Pinpoint the cell where the given text exists, returning its (X, Y) midpoint coordinate. 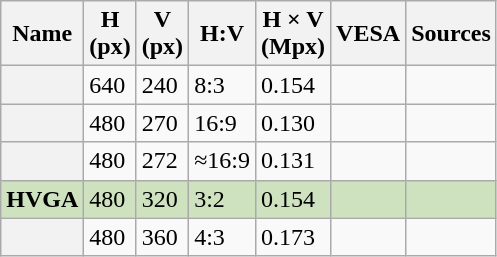
Sources (452, 34)
360 (162, 237)
0.173 (294, 237)
H(px) (110, 34)
0.130 (294, 123)
Name (42, 34)
HVGA (42, 199)
8:3 (222, 85)
272 (162, 161)
H × V(Mpx) (294, 34)
VESA (368, 34)
3:2 (222, 199)
320 (162, 199)
0.131 (294, 161)
V(px) (162, 34)
270 (162, 123)
240 (162, 85)
640 (110, 85)
16:9 (222, 123)
≈16:9 (222, 161)
H:V (222, 34)
4:3 (222, 237)
